Search for the cell housing the specified text and yield its [X, Y] center coordinate. 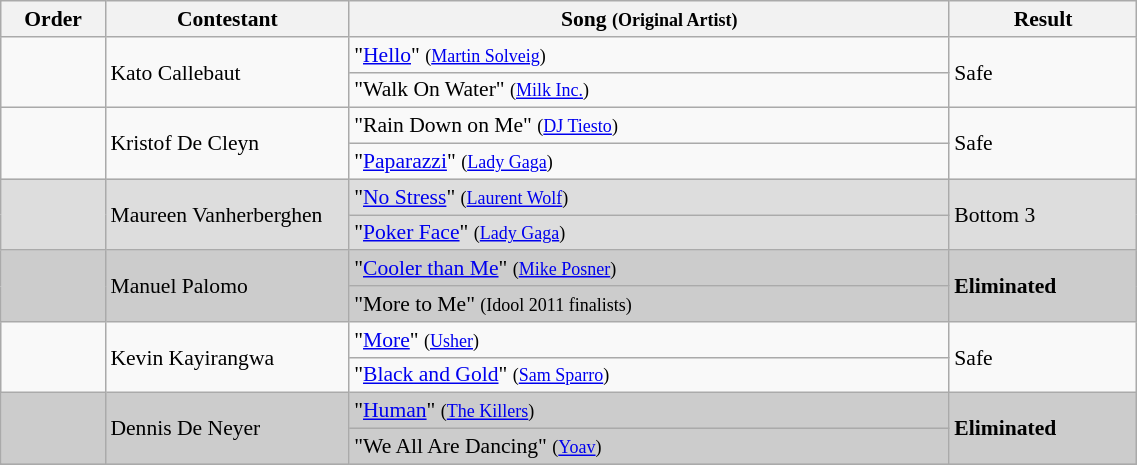
Kevin Kayirangwa [227, 358]
Contestant [227, 19]
"Human" (The Killers) [649, 411]
Result [1043, 19]
Kato Callebaut [227, 72]
"Walk On Water" (Milk Inc.) [649, 90]
Maureen Vanherberghen [227, 214]
"No Stress" (Laurent Wolf) [649, 197]
Manuel Palomo [227, 286]
"Rain Down on Me" (DJ Tiesto) [649, 126]
"Paparazzi" (Lady Gaga) [649, 162]
"Hello" (Martin Solveig) [649, 55]
"More to Me" (Idool 2011 finalists) [649, 304]
Order [54, 19]
Kristof De Cleyn [227, 144]
Song (Original Artist) [649, 19]
"We All Are Dancing" (Yoav) [649, 447]
"Cooler than Me" (Mike Posner) [649, 269]
Dennis De Neyer [227, 428]
"Black and Gold" (Sam Sparro) [649, 375]
"Poker Face" (Lady Gaga) [649, 233]
Bottom 3 [1043, 214]
"More" (Usher) [649, 340]
